Return (x, y) of the center of cell containing provided text 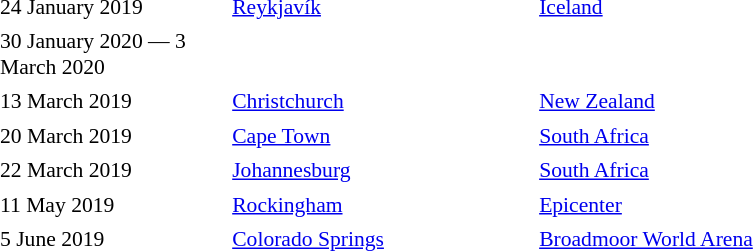
Johannesburg (381, 170)
Christchurch (381, 102)
Rockingham (381, 205)
Cape Town (381, 136)
